Find where the given text appears and provide that cell's center as [x, y] coordinate. 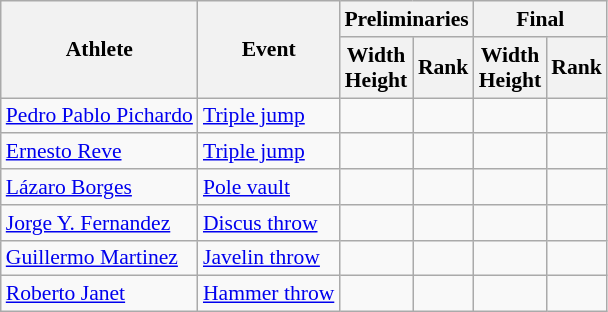
Pole vault [268, 187]
Jorge Y. Fernandez [100, 223]
Javelin throw [268, 258]
Event [268, 50]
Guillermo Martinez [100, 258]
Athlete [100, 50]
Final [540, 19]
Preliminaries [406, 19]
Discus throw [268, 223]
Pedro Pablo Pichardo [100, 116]
Ernesto Reve [100, 152]
Lázaro Borges [100, 187]
Hammer throw [268, 294]
Roberto Janet [100, 294]
